Output the (X, Y) coordinate of the center of the cell containing the given text.  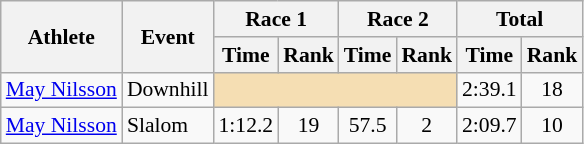
2 (426, 126)
2:39.1 (490, 90)
10 (552, 126)
Event (168, 36)
Downhill (168, 90)
2:09.7 (490, 126)
18 (552, 90)
Slalom (168, 126)
1:12.2 (246, 126)
Athlete (62, 36)
Race 2 (398, 19)
Total (520, 19)
57.5 (368, 126)
Race 1 (276, 19)
19 (308, 126)
